Identify which cell holds the provided text, then report its [X, Y] central coordinate. 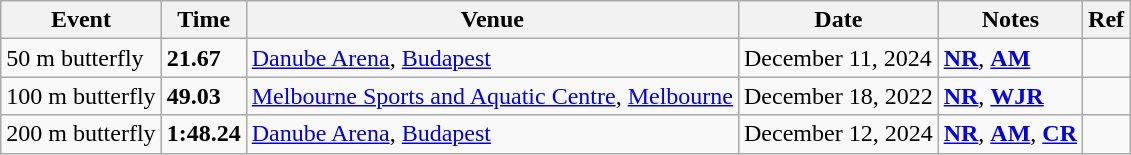
1:48.24 [204, 134]
December 11, 2024 [838, 58]
Venue [492, 20]
Melbourne Sports and Aquatic Centre, Melbourne [492, 96]
200 m butterfly [81, 134]
Date [838, 20]
49.03 [204, 96]
NR, AM, CR [1010, 134]
Time [204, 20]
100 m butterfly [81, 96]
December 12, 2024 [838, 134]
NR, AM [1010, 58]
NR, WJR [1010, 96]
Notes [1010, 20]
December 18, 2022 [838, 96]
50 m butterfly [81, 58]
Ref [1106, 20]
Event [81, 20]
21.67 [204, 58]
